For the text-containing cell, return its midpoint in [x, y] coordinate format. 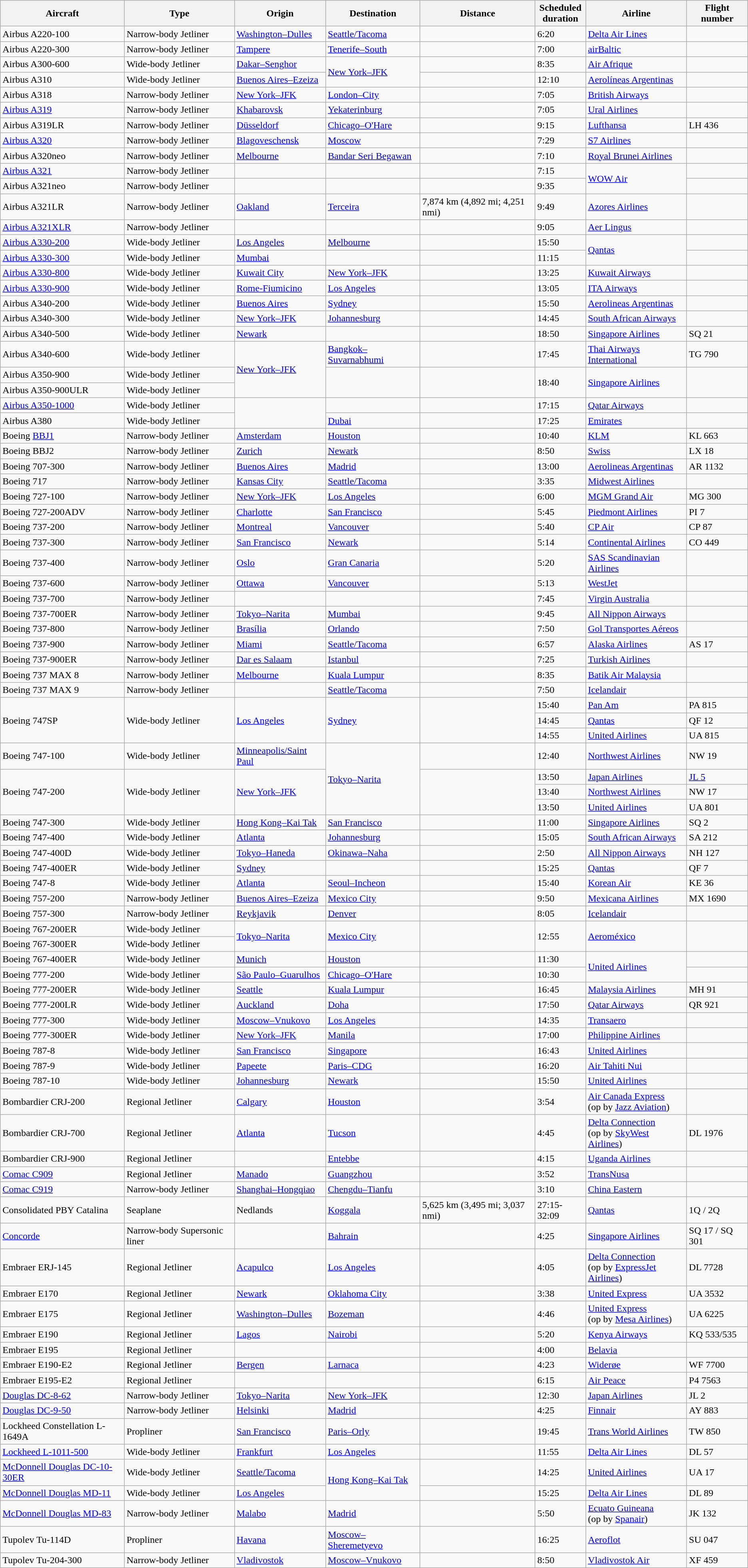
Chengdu–Tianfu [373, 1189]
17:45 [560, 354]
MH 91 [718, 990]
Trans World Airlines [636, 1431]
Koggala [373, 1210]
17:25 [560, 420]
Airbus A318 [62, 95]
Boeing 737 MAX 8 [62, 675]
Aer Lingus [636, 227]
9:35 [560, 186]
McDonnell Douglas MD-11 [62, 1493]
Tupolev Tu-114D [62, 1539]
United Express [636, 1293]
7:45 [560, 599]
Tokyo–Haneda [280, 853]
Transaero [636, 1020]
Boeing 787-10 [62, 1081]
Boeing 747-400D [62, 853]
14:25 [560, 1472]
JK 132 [718, 1514]
Airbus A321XLR [62, 227]
3:54 [560, 1101]
Finnair [636, 1411]
airBaltic [636, 49]
Lufthansa [636, 125]
Boeing 737-400 [62, 563]
DL 89 [718, 1493]
Destination [373, 14]
Comac C909 [62, 1174]
16:25 [560, 1539]
Montreal [280, 527]
Khabarovsk [280, 110]
Ural Airlines [636, 110]
Airbus A380 [62, 420]
LX 18 [718, 451]
Airbus A330-200 [62, 243]
Kuwait City [280, 273]
Pan Am [636, 705]
Reykjavik [280, 913]
Calgary [280, 1101]
Flight number [718, 14]
Boeing 787-8 [62, 1051]
Munich [280, 959]
Bombardier CRJ-700 [62, 1133]
Airbus A340-200 [62, 303]
UA 6225 [718, 1314]
Tupolev Tu-204-300 [62, 1560]
Boeing BBJ1 [62, 436]
Boeing 777-200ER [62, 990]
Widerøe [636, 1365]
Dakar–Senghor [280, 64]
Batik Air Malaysia [636, 675]
Airbus A350-900ULR [62, 390]
MX 1690 [718, 898]
NW 17 [718, 792]
Boeing 767-300ER [62, 944]
Boeing 747-200 [62, 792]
7:15 [560, 171]
Comac C919 [62, 1189]
7:29 [560, 140]
Aeroméxico [636, 936]
3:52 [560, 1174]
Embraer E190 [62, 1335]
4:05 [560, 1267]
Denver [373, 913]
4:46 [560, 1314]
4:15 [560, 1159]
Airbus A321LR [62, 206]
Bombardier CRJ-900 [62, 1159]
S7 Airlines [636, 140]
Airbus A340-600 [62, 354]
11:15 [560, 258]
Alaska Airlines [636, 644]
Charlotte [280, 512]
Douglas DC-8-62 [62, 1395]
P4 7563 [718, 1380]
Ottawa [280, 583]
18:50 [560, 334]
Terceira [373, 206]
Orlando [373, 629]
London–City [373, 95]
WestJet [636, 583]
QF 12 [718, 720]
JL 5 [718, 777]
Narrow-body Supersonic liner [179, 1236]
TransNusa [636, 1174]
Boeing 737-700 [62, 599]
AR 1132 [718, 466]
8:05 [560, 913]
Entebbe [373, 1159]
Amsterdam [280, 436]
Bergen [280, 1365]
Gol Transportes Aéreos [636, 629]
Concorde [62, 1236]
Boeing 757-300 [62, 913]
WOW Air [636, 178]
NH 127 [718, 853]
TW 850 [718, 1431]
Air Tahiti Nui [636, 1066]
Mexicana Airlines [636, 898]
Airbus A319 [62, 110]
Boeing BBJ2 [62, 451]
Vladivostok Air [636, 1560]
Boeing 747SP [62, 720]
14:55 [560, 736]
11:30 [560, 959]
Boeing 727-100 [62, 497]
Brasília [280, 629]
JL 2 [718, 1395]
Seoul–Incheon [373, 883]
SU 047 [718, 1539]
Minneapolis/Saint Paul [280, 756]
Kenya Airways [636, 1335]
Embraer E175 [62, 1314]
9:15 [560, 125]
Havana [280, 1539]
Belavia [636, 1350]
Shanghai–Hongqiao [280, 1189]
Bozeman [373, 1314]
Consolidated PBY Catalina [62, 1210]
QR 921 [718, 1005]
Boeing 737-900 [62, 644]
Air Canada Express(op by Jazz Aviation) [636, 1101]
Malabo [280, 1514]
DL 7728 [718, 1267]
Azores Airlines [636, 206]
Delta Connection(op by ExpressJet Airlines) [636, 1267]
Lockheed Constellation L-1649A [62, 1431]
Airbus A319LR [62, 125]
Guangzhou [373, 1174]
Nairobi [373, 1335]
Manado [280, 1174]
Scheduledduration [560, 14]
SQ 2 [718, 822]
Bangkok–Suvarnabhumi [373, 354]
14:35 [560, 1020]
ITA Airways [636, 288]
Douglas DC-9-50 [62, 1411]
Boeing 787-9 [62, 1066]
Paris–CDG [373, 1066]
Airline [636, 14]
Airbus A320neo [62, 155]
16:45 [560, 990]
SA 212 [718, 838]
WF 7700 [718, 1365]
Lockheed L-1011-500 [62, 1452]
McDonnell Douglas DC-10-30ER [62, 1472]
3:10 [560, 1189]
Moscow [373, 140]
10:40 [560, 436]
DL 57 [718, 1452]
SAS Scandinavian Airlines [636, 563]
Larnaca [373, 1365]
Airbus A330-800 [62, 273]
Boeing 747-400ER [62, 868]
KQ 533/535 [718, 1335]
Tenerife–South [373, 49]
Boeing 737-800 [62, 629]
Airbus A220-300 [62, 49]
Embraer E195-E2 [62, 1380]
Thai Airways International [636, 354]
Helsinki [280, 1411]
12:10 [560, 80]
13:05 [560, 288]
9:49 [560, 206]
Boeing 767-400ER [62, 959]
Frankfurt [280, 1452]
Airbus A310 [62, 80]
Boeing 777-300 [62, 1020]
Air Afrique [636, 64]
Gran Canaria [373, 563]
Vladivostok [280, 1560]
Air Peace [636, 1380]
Boeing 747-8 [62, 883]
17:50 [560, 1005]
KE 36 [718, 883]
MG 300 [718, 497]
6:15 [560, 1380]
Boeing 757-200 [62, 898]
Zurich [280, 451]
Royal Brunei Airlines [636, 155]
6:20 [560, 34]
Midwest Airlines [636, 482]
CO 449 [718, 542]
UA 17 [718, 1472]
27:15-32:09 [560, 1210]
Miami [280, 644]
KLM [636, 436]
Seaplane [179, 1210]
Seattle [280, 990]
6:57 [560, 644]
12:30 [560, 1395]
SQ 21 [718, 334]
Philippine Airlines [636, 1035]
Boeing 737-200 [62, 527]
Airbus A320 [62, 140]
Dubai [373, 420]
5:14 [560, 542]
Embraer E170 [62, 1293]
Papeete [280, 1066]
China Eastern [636, 1189]
16:43 [560, 1051]
Tampere [280, 49]
13:25 [560, 273]
9:45 [560, 614]
Airbus A340-500 [62, 334]
3:38 [560, 1293]
13:00 [560, 466]
Boeing 767-200ER [62, 929]
DL 1976 [718, 1133]
Boeing 777-200 [62, 975]
5:13 [560, 583]
MGM Grand Air [636, 497]
São Paulo–Guarulhos [280, 975]
7:25 [560, 659]
Lagos [280, 1335]
Doha [373, 1005]
Oakland [280, 206]
1Q / 2Q [718, 1210]
Distance [477, 14]
Dar es Salaam [280, 659]
Istanbul [373, 659]
Rome-Fiumicino [280, 288]
Airbus A321 [62, 171]
4:23 [560, 1365]
Boeing 707-300 [62, 466]
Delta Connection(op by SkyWest Airlines) [636, 1133]
Kuwait Airways [636, 273]
Emirates [636, 420]
Moscow–Sheremetyevo [373, 1539]
Paris–Orly [373, 1431]
Boeing 737-700ER [62, 614]
Nedlands [280, 1210]
Airbus A220-100 [62, 34]
SQ 17 / SQ 301 [718, 1236]
Embraer E195 [62, 1350]
Oslo [280, 563]
Boeing 777-200LR [62, 1005]
KL 663 [718, 436]
Yekaterinburg [373, 110]
11:00 [560, 822]
3:35 [560, 482]
Boeing 737-600 [62, 583]
4:00 [560, 1350]
QF 7 [718, 868]
Boeing 717 [62, 482]
Düsseldorf [280, 125]
PA 815 [718, 705]
Airbus A340-300 [62, 318]
18:40 [560, 382]
Boeing 777-300ER [62, 1035]
UA 3532 [718, 1293]
Bandar Seri Begawan [373, 155]
17:00 [560, 1035]
Auckland [280, 1005]
Airbus A350-900 [62, 375]
16:20 [560, 1066]
Ecuato Guineana(op by Spanair) [636, 1514]
Boeing 747-300 [62, 822]
TG 790 [718, 354]
Type [179, 14]
Uganda Airlines [636, 1159]
AY 883 [718, 1411]
9:05 [560, 227]
Okinawa–Naha [373, 853]
Continental Airlines [636, 542]
13:40 [560, 792]
5,625 km (3,495 mi; 3,037 nmi) [477, 1210]
Boeing 747-100 [62, 756]
Piedmont Airlines [636, 512]
McDonnell Douglas MD-83 [62, 1514]
LH 436 [718, 125]
Airbus A330-300 [62, 258]
Bahrain [373, 1236]
Airbus A350-1000 [62, 405]
11:55 [560, 1452]
Manila [373, 1035]
CP Air [636, 527]
19:45 [560, 1431]
Boeing 737-300 [62, 542]
Boeing 747-400 [62, 838]
Oklahoma City [373, 1293]
5:50 [560, 1514]
9:50 [560, 898]
10:30 [560, 975]
XF 459 [718, 1560]
7,874 km (4,892 mi; 4,251 nmi) [477, 206]
2:50 [560, 853]
Blagoveschensk [280, 140]
UA 815 [718, 736]
Korean Air [636, 883]
CP 87 [718, 527]
United Express(op by Mesa Airlines) [636, 1314]
Airbus A300-600 [62, 64]
Embraer E190-E2 [62, 1365]
5:40 [560, 527]
Embraer ERJ-145 [62, 1267]
NW 19 [718, 756]
15:05 [560, 838]
12:55 [560, 936]
Airbus A321neo [62, 186]
5:45 [560, 512]
UA 801 [718, 807]
Tucson [373, 1133]
Aerolíneas Argentinas [636, 80]
7:10 [560, 155]
Acapulco [280, 1267]
Turkish Airlines [636, 659]
Bombardier CRJ-200 [62, 1101]
British Airways [636, 95]
Kansas City [280, 482]
Swiss [636, 451]
Airbus A330-900 [62, 288]
Singapore [373, 1051]
PI 7 [718, 512]
Aircraft [62, 14]
Boeing 737-900ER [62, 659]
6:00 [560, 497]
12:40 [560, 756]
7:00 [560, 49]
Aeroflot [636, 1539]
Boeing 727-200ADV [62, 512]
17:15 [560, 405]
Malaysia Airlines [636, 990]
Boeing 737 MAX 9 [62, 690]
4:45 [560, 1133]
Origin [280, 14]
AS 17 [718, 644]
Virgin Australia [636, 599]
